Capture the cell that displays the provided text and extract its (X, Y) central coordinate. 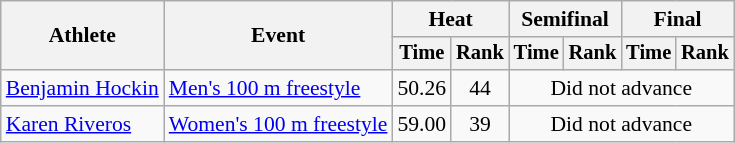
Karen Riveros (82, 124)
Benjamin Hockin (82, 88)
Heat (450, 19)
Semifinal (565, 19)
59.00 (422, 124)
Event (278, 36)
44 (480, 88)
Men's 100 m freestyle (278, 88)
Athlete (82, 36)
39 (480, 124)
Final (677, 19)
50.26 (422, 88)
Women's 100 m freestyle (278, 124)
